Identify which cell holds the provided text, then report its (X, Y) central coordinate. 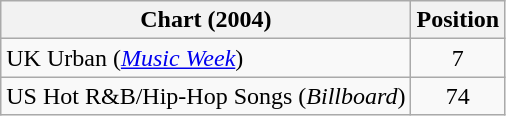
7 (458, 58)
Position (458, 20)
Chart (2004) (206, 20)
UK Urban (Music Week) (206, 58)
US Hot R&B/Hip-Hop Songs (Billboard) (206, 96)
74 (458, 96)
